For the text-containing cell, return its midpoint in (X, Y) coordinate format. 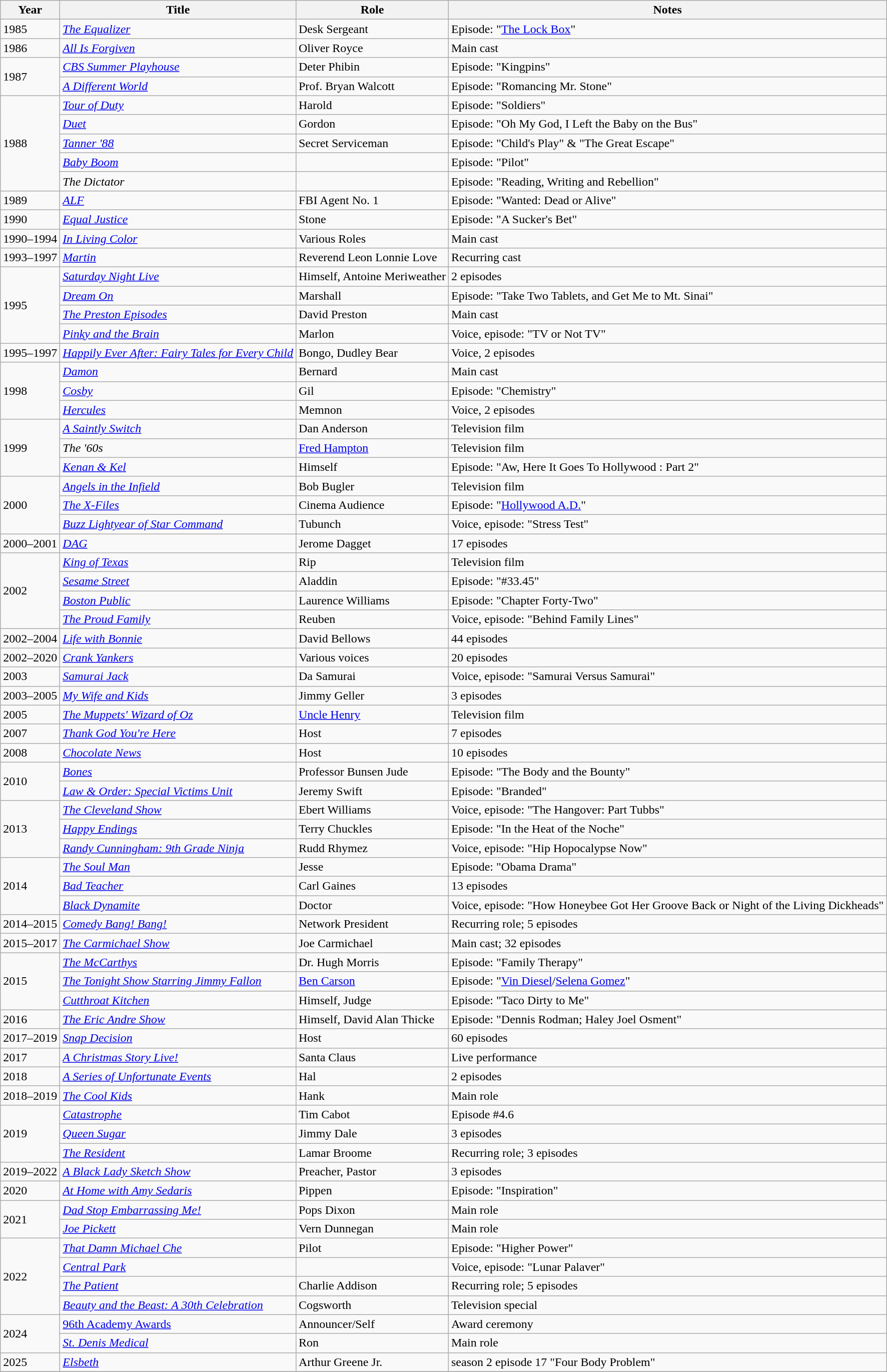
The Equalizer (178, 29)
Gil (372, 391)
Episode: "Reading, Writing and Rebellion" (667, 181)
Episode: "Inspiration" (667, 1191)
2002 (30, 591)
Santa Claus (372, 1057)
Rip (372, 562)
A Christmas Story Live! (178, 1057)
Lamar Broome (372, 1152)
Beauty and the Beast: A 30th Celebration (178, 1305)
Martin (178, 258)
Thank God You're Here (178, 734)
A Series of Unfortunate Events (178, 1076)
ALF (178, 200)
Randy Cunningham: 9th Grade Ninja (178, 848)
Hal (372, 1076)
13 episodes (667, 886)
Stone (372, 219)
All Is Forgiven (178, 48)
Live performance (667, 1057)
Episode: "Soldiers" (667, 105)
Episode #4.6 (667, 1114)
Dan Anderson (372, 429)
Episode: "Higher Power" (667, 1248)
1990 (30, 219)
Episode: "Family Therapy" (667, 962)
Cutthroat Kitchen (178, 1000)
2025 (30, 1362)
Episode: "In the Heat of the Noche" (667, 829)
Fred Hampton (372, 448)
The Resident (178, 1152)
Himself (372, 467)
Pilot (372, 1248)
The Cool Kids (178, 1095)
Bad Teacher (178, 886)
Episode: "Take Two Tablets, and Get Me to Mt. Sinai" (667, 296)
Voice, episode: "Samurai Versus Samurai" (667, 676)
1987 (30, 77)
2018 (30, 1076)
Joe Pickett (178, 1229)
Jeremy Swift (372, 791)
Himself, Antoine Meriweather (372, 277)
Professor Bunsen Jude (372, 772)
Marlon (372, 334)
Kenan & Kel (178, 467)
Deter Phibin (372, 67)
Episode: "Pilot" (667, 162)
Comedy Bang! Bang! (178, 924)
60 episodes (667, 1038)
The McCarthys (178, 962)
Pinky and the Brain (178, 334)
season 2 episode 17 "Four Body Problem" (667, 1362)
Himself, Judge (372, 1000)
Ebert Williams (372, 810)
Dad Stop Embarrassing Me! (178, 1210)
2000 (30, 505)
Queen Sugar (178, 1133)
Year (30, 10)
Voice, episode: "Behind Family Lines" (667, 619)
2016 (30, 1019)
2008 (30, 753)
Pippen (372, 1191)
Vern Dunnegan (372, 1229)
Oliver Royce (372, 48)
Network President (372, 924)
2014 (30, 886)
Hercules (178, 410)
2000–2001 (30, 543)
Jesse (372, 867)
Dr. Hugh Morris (372, 962)
2019 (30, 1133)
Bob Bugler (372, 486)
Secret Serviceman (372, 143)
Episode: "#33.45" (667, 581)
The Soul Man (178, 867)
Tim Cabot (372, 1114)
2018–2019 (30, 1095)
Reverend Leon Lonnie Love (372, 258)
Crank Yankers (178, 657)
Equal Justice (178, 219)
2013 (30, 829)
20 episodes (667, 657)
2007 (30, 734)
CBS Summer Playhouse (178, 67)
Episode: "Chemistry" (667, 391)
2002–2020 (30, 657)
Bongo, Dudley Bear (372, 353)
Episode: "Taco Dirty to Me" (667, 1000)
Harold (372, 105)
Aladdin (372, 581)
The Muppets' Wizard of Oz (178, 715)
Voice, episode: "TV or Not TV" (667, 334)
Dream On (178, 296)
Desk Sergeant (372, 29)
Baby Boom (178, 162)
Preacher, Pastor (372, 1172)
17 episodes (667, 543)
Ben Carson (372, 981)
Bones (178, 772)
1999 (30, 448)
Duet (178, 124)
Buzz Lightyear of Star Command (178, 524)
Jimmy Dale (372, 1133)
2010 (30, 781)
1988 (30, 143)
The Eric Andre Show (178, 1019)
Law & Order: Special Victims Unit (178, 791)
Episode: "Branded" (667, 791)
Pops Dixon (372, 1210)
2003–2005 (30, 696)
Gordon (372, 124)
Main cast; 32 episodes (667, 943)
Rudd Rhymez (372, 848)
The '60s (178, 448)
1993–1997 (30, 258)
Episode: "Obama Drama" (667, 867)
Tour of Duty (178, 105)
That Damn Michael Che (178, 1248)
My Wife and Kids (178, 696)
Hank (372, 1095)
Episode: "Wanted: Dead or Alive" (667, 200)
2021 (30, 1219)
Bernard (372, 372)
Voice, episode: "The Hangover: Part Tubbs" (667, 810)
Various voices (372, 657)
The Patient (178, 1286)
44 episodes (667, 638)
In Living Color (178, 239)
The X-Files (178, 505)
2015 (30, 981)
Snap Decision (178, 1038)
Announcer/Self (372, 1324)
2005 (30, 715)
96th Academy Awards (178, 1324)
10 episodes (667, 753)
The Tonight Show Starring Jimmy Fallon (178, 981)
Award ceremony (667, 1324)
Charlie Addison (372, 1286)
Terry Chuckles (372, 829)
David Bellows (372, 638)
1990–1994 (30, 239)
2014–2015 (30, 924)
2024 (30, 1333)
Prof. Bryan Walcott (372, 86)
The Dictator (178, 181)
2019–2022 (30, 1172)
Role (372, 10)
Uncle Henry (372, 715)
Angels in the Infield (178, 486)
St. Denis Medical (178, 1343)
King of Texas (178, 562)
Episode: "Chapter Forty-Two" (667, 600)
FBI Agent No. 1 (372, 200)
Saturday Night Live (178, 277)
Arthur Greene Jr. (372, 1362)
The Preston Episodes (178, 315)
Various Roles (372, 239)
Black Dynamite (178, 905)
Episode: "Child's Play" & "The Great Escape" (667, 143)
Title (178, 10)
2002–2004 (30, 638)
At Home with Amy Sedaris (178, 1191)
Episode: "A Sucker's Bet" (667, 219)
2003 (30, 676)
Episode: "Aw, Here It Goes To Hollywood : Part 2" (667, 467)
Doctor (372, 905)
1998 (30, 391)
7 episodes (667, 734)
Episode: "Vin Diesel/Selena Gomez" (667, 981)
Chocolate News (178, 753)
Carl Gaines (372, 886)
1995–1997 (30, 353)
Voice, episode: "Stress Test" (667, 524)
Boston Public (178, 600)
Episode: "Romancing Mr. Stone" (667, 86)
Sesame Street (178, 581)
The Proud Family (178, 619)
Episode: "Oh My God, I Left the Baby on the Bus" (667, 124)
Voice, episode: "Hip Hopocalypse Now" (667, 848)
2015–2017 (30, 943)
Episode: "The Body and the Bounty" (667, 772)
Ron (372, 1343)
David Preston (372, 315)
Recurring cast (667, 258)
Cinema Audience (372, 505)
The Cleveland Show (178, 810)
2020 (30, 1191)
Cosby (178, 391)
Elsbeth (178, 1362)
Marshall (372, 296)
Tanner '88 (178, 143)
Samurai Jack (178, 676)
2022 (30, 1276)
Reuben (372, 619)
Happy Endings (178, 829)
Da Samurai (372, 676)
Himself, David Alan Thicke (372, 1019)
Voice, episode: "How Honeybee Got Her Groove Back or Night of the Living Dickheads" (667, 905)
A Saintly Switch (178, 429)
2017–2019 (30, 1038)
Happily Ever After: Fairy Tales for Every Child (178, 353)
Episode: "Hollywood A.D." (667, 505)
Cogsworth (372, 1305)
Recurring role; 3 episodes (667, 1152)
The Carmichael Show (178, 943)
Joe Carmichael (372, 943)
Television special (667, 1305)
A Different World (178, 86)
Jimmy Geller (372, 696)
Voice, episode: "Lunar Palaver" (667, 1267)
A Black Lady Sketch Show (178, 1172)
Episode: "Dennis Rodman; Haley Joel Osment" (667, 1019)
Tubunch (372, 524)
Jerome Dagget (372, 543)
1985 (30, 29)
Laurence Williams (372, 600)
Memnon (372, 410)
2017 (30, 1057)
1989 (30, 200)
Episode: "The Lock Box" (667, 29)
Central Park (178, 1267)
Damon (178, 372)
DAG (178, 543)
Episode: "Kingpins" (667, 67)
Life with Bonnie (178, 638)
Catastrophe (178, 1114)
Notes (667, 10)
1995 (30, 305)
1986 (30, 48)
